Extract the (x, y) coordinate from the center of the cell holding the provided text.  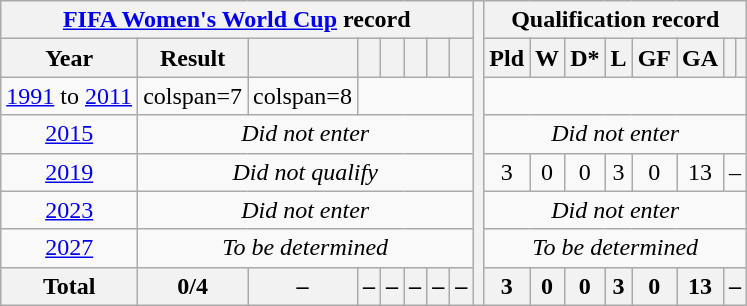
Year (70, 58)
1991 to 2011 (70, 96)
2027 (70, 248)
2019 (70, 172)
colspan=8 (303, 96)
2023 (70, 210)
D* (585, 58)
GF (654, 58)
Pld (507, 58)
L (618, 58)
colspan=7 (193, 96)
Result (193, 58)
GA (700, 58)
2015 (70, 134)
Qualification record (616, 20)
Total (70, 286)
FIFA Women's World Cup record (237, 20)
W (548, 58)
Did not qualify (306, 172)
0/4 (193, 286)
